Find where the given text appears and provide that cell's center as (x, y) coordinate. 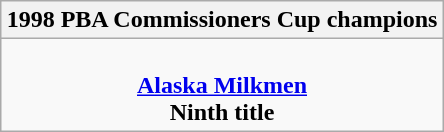
1998 PBA Commissioners Cup champions (222, 20)
Alaska Milkmen Ninth title (222, 85)
